Identify which cell holds the provided text, then report its (X, Y) central coordinate. 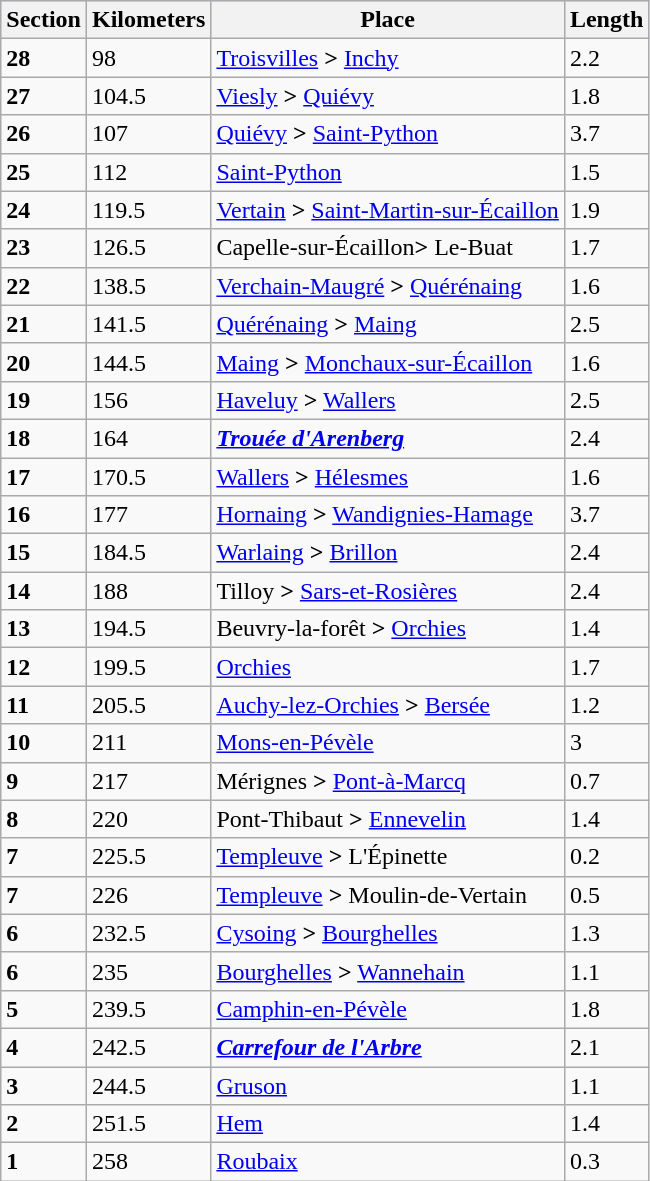
0.5 (606, 895)
24 (44, 210)
184.5 (148, 553)
242.5 (148, 1047)
138.5 (148, 286)
Vertain > Saint-Martin-sur-Écaillon (388, 210)
15 (44, 553)
104.5 (148, 96)
19 (44, 400)
9 (44, 781)
144.5 (148, 362)
244.5 (148, 1085)
Templeuve > Moulin-de-Vertain (388, 895)
119.5 (148, 210)
1.5 (606, 172)
Warlaing > Brillon (388, 553)
156 (148, 400)
1.2 (606, 705)
2.1 (606, 1047)
13 (44, 629)
Place (388, 20)
98 (148, 58)
Verchain-Maugré > Quérénaing (388, 286)
Mons-en-Pévèle (388, 743)
0.7 (606, 781)
Pont-Thibaut > Ennevelin (388, 819)
226 (148, 895)
Saint-Python (388, 172)
Cysoing > Bourghelles (388, 933)
232.5 (148, 933)
21 (44, 324)
0.2 (606, 857)
235 (148, 971)
Bourghelles > Wannehain (388, 971)
164 (148, 438)
Section (44, 20)
Hornaing > Wandignies-Hamage (388, 515)
199.5 (148, 667)
Haveluy > Wallers (388, 400)
177 (148, 515)
14 (44, 591)
Tilloy > Sars-et-Rosières (388, 591)
Gruson (388, 1085)
8 (44, 819)
239.5 (148, 1009)
1.9 (606, 210)
Quérénaing > Maing (388, 324)
Quiévy > Saint-Python (388, 134)
Trouée d'Arenberg (388, 438)
1 (44, 1162)
194.5 (148, 629)
Carrefour de l'Arbre (388, 1047)
2 (44, 1124)
141.5 (148, 324)
Kilometers (148, 20)
11 (44, 705)
16 (44, 515)
112 (148, 172)
5 (44, 1009)
258 (148, 1162)
Troisvilles > Inchy (388, 58)
205.5 (148, 705)
23 (44, 248)
20 (44, 362)
22 (44, 286)
251.5 (148, 1124)
4 (44, 1047)
Mérignes > Pont-à-Marcq (388, 781)
188 (148, 591)
107 (148, 134)
27 (44, 96)
225.5 (148, 857)
Hem (388, 1124)
1.3 (606, 933)
2.2 (606, 58)
Capelle-sur-Écaillon> Le-Buat (388, 248)
126.5 (148, 248)
Auchy-lez-Orchies > Bersée (388, 705)
18 (44, 438)
Length (606, 20)
Roubaix (388, 1162)
10 (44, 743)
Maing > Monchaux-sur-Écaillon (388, 362)
0.3 (606, 1162)
217 (148, 781)
Camphin-en-Pévèle (388, 1009)
17 (44, 477)
211 (148, 743)
170.5 (148, 477)
28 (44, 58)
25 (44, 172)
12 (44, 667)
Templeuve > L'Épinette (388, 857)
26 (44, 134)
Beuvry-la-forêt > Orchies (388, 629)
Wallers > Hélesmes (388, 477)
220 (148, 819)
Orchies (388, 667)
Viesly > Quiévy (388, 96)
